For the text-containing cell, return its midpoint in [X, Y] coordinate format. 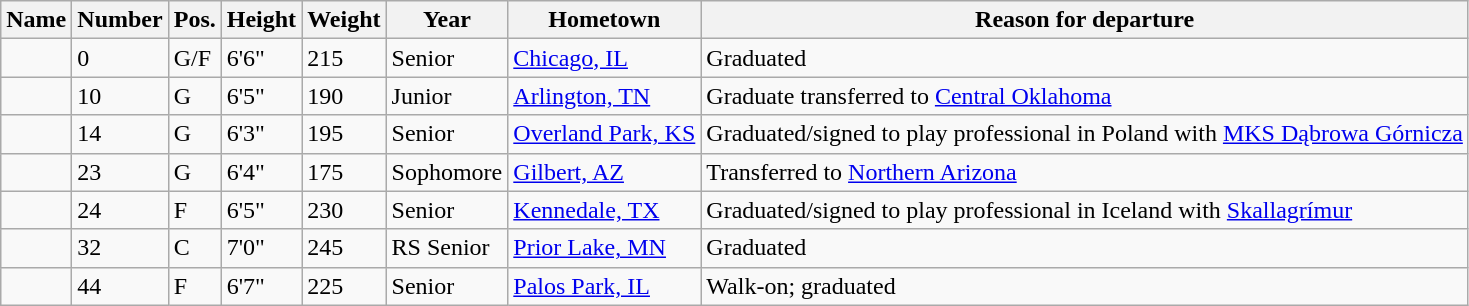
Palos Park, IL [604, 286]
G/F [194, 58]
Sophomore [447, 172]
Walk-on; graduated [1085, 286]
Weight [344, 20]
Transferred to Northern Arizona [1085, 172]
Reason for departure [1085, 20]
Height [261, 20]
44 [120, 286]
175 [344, 172]
Name [36, 20]
Graduated/signed to play professional in Iceland with Skallagrímur [1085, 210]
Graduated/signed to play professional in Poland with MKS Dąbrowa Górnicza [1085, 134]
7'0" [261, 248]
Year [447, 20]
32 [120, 248]
6'6" [261, 58]
6'3" [261, 134]
230 [344, 210]
0 [120, 58]
6'7" [261, 286]
Prior Lake, MN [604, 248]
Junior [447, 96]
C [194, 248]
190 [344, 96]
Gilbert, AZ [604, 172]
6'4" [261, 172]
215 [344, 58]
Pos. [194, 20]
Kennedale, TX [604, 210]
23 [120, 172]
RS Senior [447, 248]
Hometown [604, 20]
Number [120, 20]
Graduate transferred to Central Oklahoma [1085, 96]
Overland Park, KS [604, 134]
24 [120, 210]
Chicago, IL [604, 58]
Arlington, TN [604, 96]
245 [344, 248]
225 [344, 286]
10 [120, 96]
14 [120, 134]
195 [344, 134]
